Pinpoint the cell where the given text exists, returning its (X, Y) midpoint coordinate. 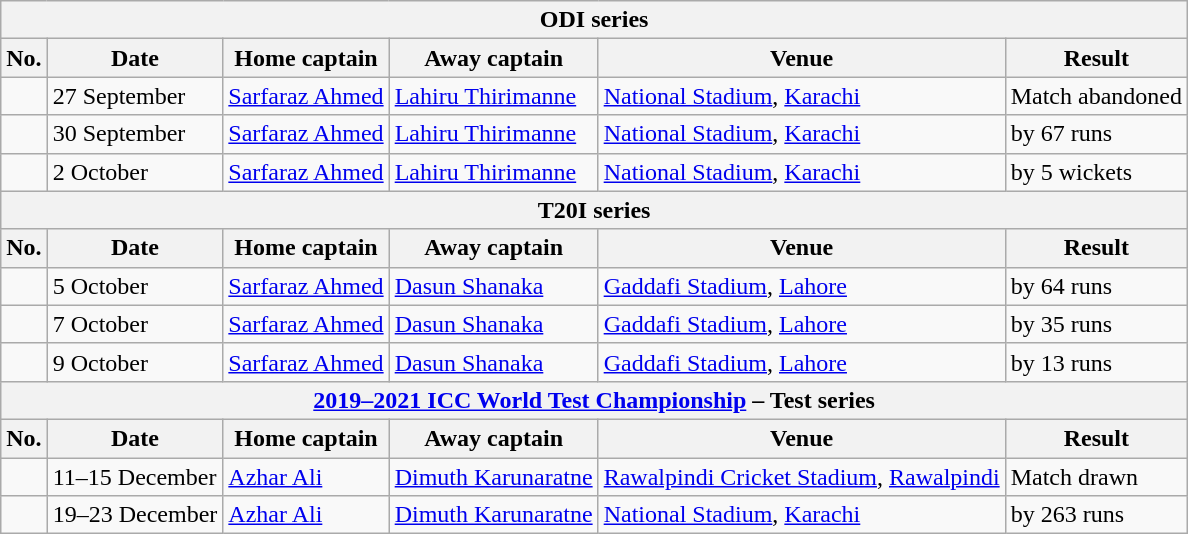
11–15 December (135, 477)
9 October (135, 362)
19–23 December (135, 515)
T20I series (594, 210)
Rawalpindi Cricket Stadium, Rawalpindi (802, 477)
by 35 runs (1096, 324)
5 October (135, 286)
27 September (135, 96)
by 67 runs (1096, 134)
Match abandoned (1096, 96)
2 October (135, 172)
7 October (135, 324)
30 September (135, 134)
by 5 wickets (1096, 172)
by 13 runs (1096, 362)
by 263 runs (1096, 515)
by 64 runs (1096, 286)
ODI series (594, 20)
2019–2021 ICC World Test Championship – Test series (594, 400)
Match drawn (1096, 477)
